Capture the cell that displays the provided text and extract its (X, Y) central coordinate. 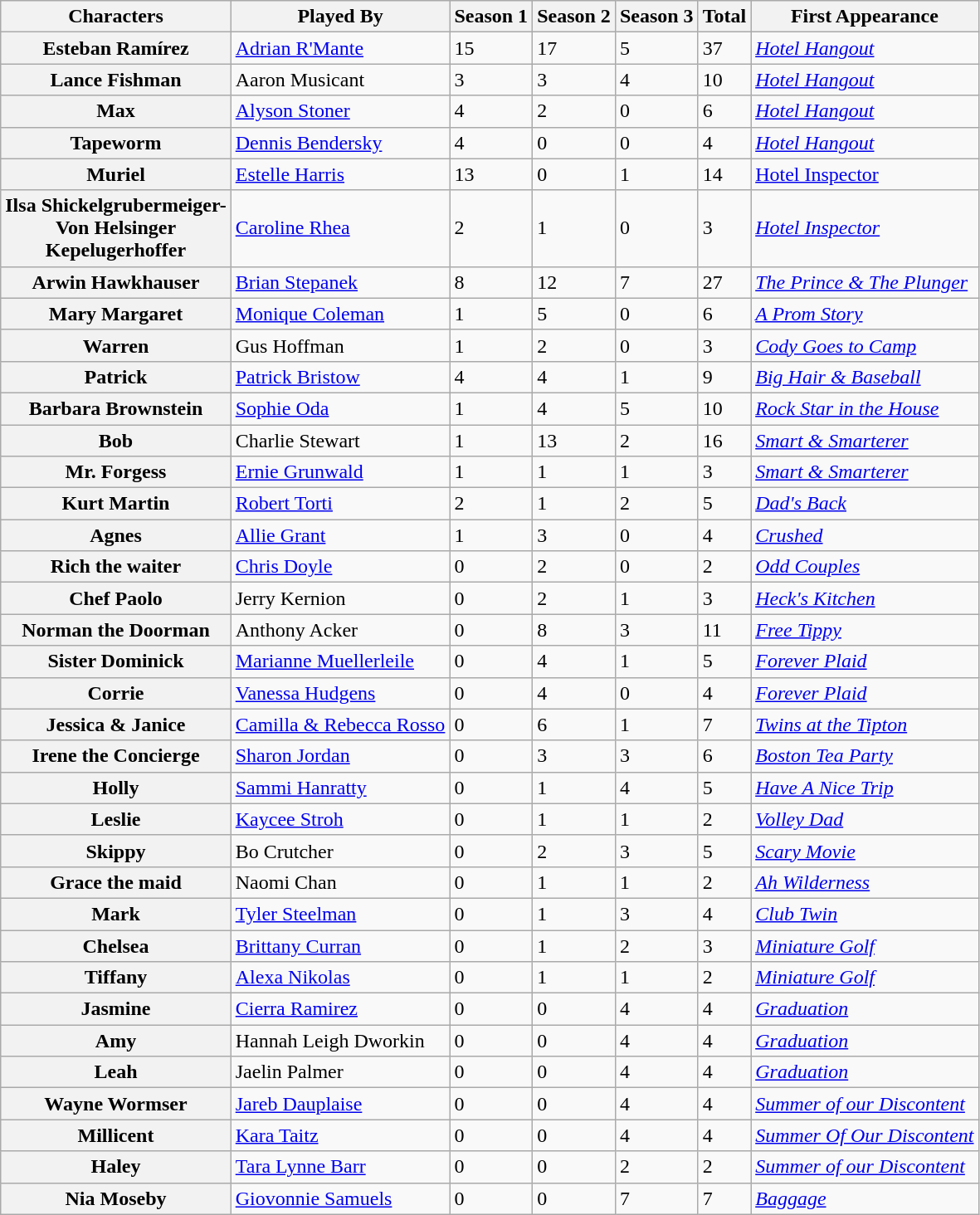
Heck's Kitchen (865, 598)
Sister Dominick (116, 661)
Total (724, 17)
14 (724, 174)
Anthony Acker (340, 630)
Ah Wilderness (865, 882)
Season 1 (491, 17)
Warren (116, 345)
Cierra Ramirez (340, 1009)
Camilla & Rebecca Rosso (340, 725)
First Appearance (865, 17)
Chris Doyle (340, 567)
Allie Grant (340, 535)
Wayne Wormser (116, 1104)
Mary Margaret (116, 314)
Patrick (116, 377)
Tyler Steelman (340, 914)
Corrie (116, 693)
Lance Fishman (116, 80)
Gus Hoffman (340, 345)
Crushed (865, 535)
Jessica & Janice (116, 725)
Norman the Doorman (116, 630)
Sophie Oda (340, 408)
Jasmine (116, 1009)
Robert Torti (340, 504)
Alexa Nikolas (340, 978)
Naomi Chan (340, 882)
Bob (116, 441)
Marianne Muellerleile (340, 661)
The Prince & The Plunger (865, 282)
Giovonnie Samuels (340, 1198)
Brian Stepanek (340, 282)
Twins at the Tipton (865, 725)
Volley Dad (865, 819)
Bo Crutcher (340, 851)
Tiffany (116, 978)
Mark (116, 914)
Patrick Bristow (340, 377)
Club Twin (865, 914)
Baggage (865, 1198)
Jaelin Palmer (340, 1072)
Chelsea (116, 945)
Summer Of Our Discontent (865, 1135)
Dad's Back (865, 504)
Cody Goes to Camp (865, 345)
Chef Paolo (116, 598)
Muriel (116, 174)
Esteban Ramírez (116, 48)
Brittany Curran (340, 945)
Big Hair & Baseball (865, 377)
Tara Lynne Barr (340, 1167)
9 (724, 377)
Sharon Jordan (340, 756)
16 (724, 441)
Season 2 (574, 17)
Skippy (116, 851)
Leslie (116, 819)
Jerry Kernion (340, 598)
Amy (116, 1041)
Have A Nice Trip (865, 788)
Arwin Hawkhauser (116, 282)
Adrian R'Mante (340, 48)
Rock Star in the House (865, 408)
Max (116, 111)
Kaycee Stroh (340, 819)
Played By (340, 17)
37 (724, 48)
Free Tippy (865, 630)
Agnes (116, 535)
Ilsa Shickelgrubermeiger-Von HelsingerKepelugerhoffer (116, 228)
Aaron Musicant (340, 80)
Dennis Bendersky (340, 143)
Season 3 (656, 17)
11 (724, 630)
Millicent (116, 1135)
A Prom Story (865, 314)
Barbara Brownstein (116, 408)
Grace the maid (116, 882)
Boston Tea Party (865, 756)
Vanessa Hudgens (340, 693)
Estelle Harris (340, 174)
Tapeworm (116, 143)
17 (574, 48)
Ernie Grunwald (340, 472)
Mr. Forgess (116, 472)
Scary Movie (865, 851)
Sammi Hanratty (340, 788)
Kara Taitz (340, 1135)
Kurt Martin (116, 504)
Jareb Dauplaise (340, 1104)
Rich the waiter (116, 567)
Holly (116, 788)
15 (491, 48)
Characters (116, 17)
Nia Moseby (116, 1198)
Haley (116, 1167)
Charlie Stewart (340, 441)
27 (724, 282)
Alyson Stoner (340, 111)
Caroline Rhea (340, 228)
12 (574, 282)
Hannah Leigh Dworkin (340, 1041)
Monique Coleman (340, 314)
Leah (116, 1072)
Irene the Concierge (116, 756)
Odd Couples (865, 567)
